Scan for the cell matching the given text and deliver its (x, y) coordinate at center. 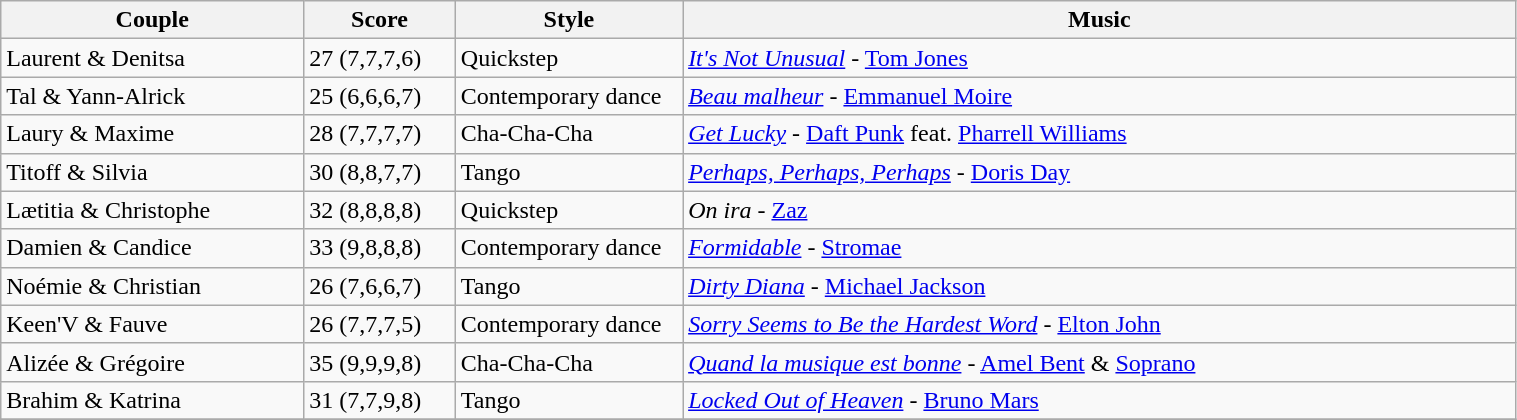
31 (7,7,9,8) (380, 400)
Beau malheur - Emmanuel Moire (1100, 96)
35 (9,9,9,8) (380, 362)
Titoff & Silvia (152, 172)
Dirty Diana - Michael Jackson (1100, 286)
Tal & Yann-Alrick (152, 96)
Score (380, 20)
Perhaps, Perhaps, Perhaps - Doris Day (1100, 172)
Damien & Candice (152, 248)
Get Lucky - Daft Punk feat. Pharrell Williams (1100, 134)
Quand la musique est bonne - Amel Bent & Soprano (1100, 362)
On ira - Zaz (1100, 210)
Brahim & Katrina (152, 400)
Formidable - Stromae (1100, 248)
28 (7,7,7,7) (380, 134)
33 (9,8,8,8) (380, 248)
Couple (152, 20)
32 (8,8,8,8) (380, 210)
Sorry Seems to Be the Hardest Word - Elton John (1100, 324)
Lætitia & Christophe (152, 210)
Alizée & Grégoire (152, 362)
Style (568, 20)
Locked Out of Heaven - Bruno Mars (1100, 400)
30 (8,8,7,7) (380, 172)
Laury & Maxime (152, 134)
25 (6,6,6,7) (380, 96)
27 (7,7,7,6) (380, 58)
It's Not Unusual - Tom Jones (1100, 58)
26 (7,6,6,7) (380, 286)
26 (7,7,7,5) (380, 324)
Keen'V & Fauve (152, 324)
Music (1100, 20)
Laurent & Denitsa (152, 58)
Noémie & Christian (152, 286)
